Return [X, Y] of the center of cell containing provided text 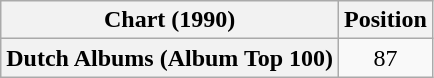
87 [386, 58]
Chart (1990) [170, 20]
Dutch Albums (Album Top 100) [170, 58]
Position [386, 20]
